Return the (X, Y) coordinate for the center point of the cell that contains the specified text.  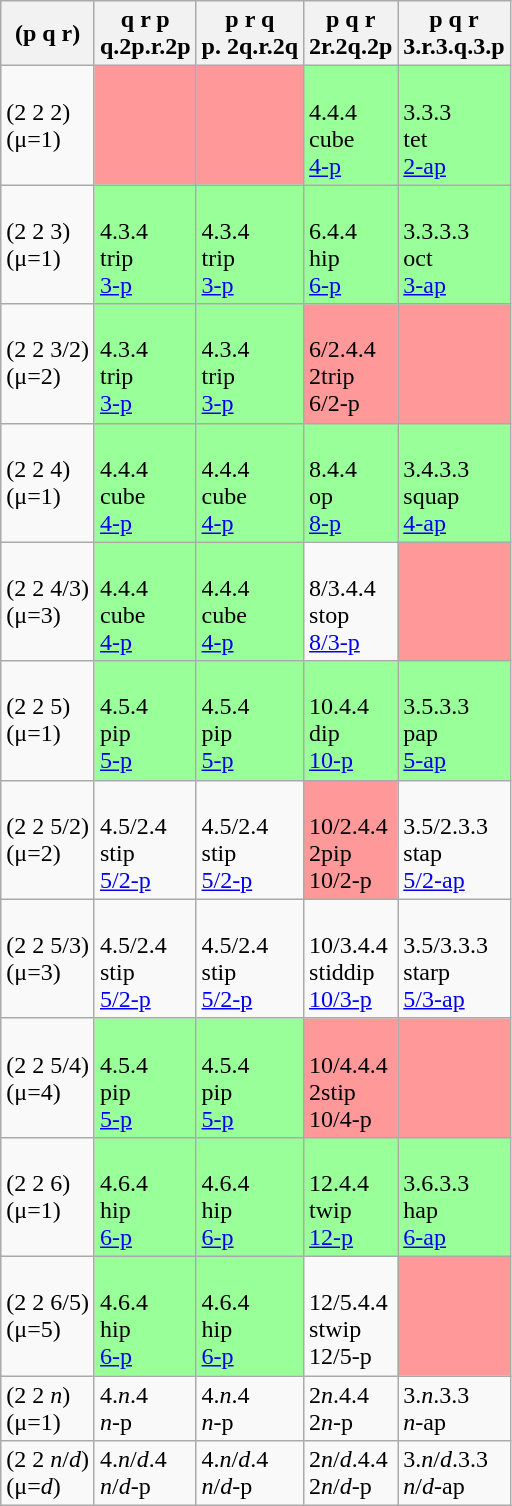
(2 2 5/3)(μ=3) (48, 958)
(2 2 n/d)(μ=d) (48, 1474)
(2 2 3/2)(μ=2) (48, 364)
3.6.3.3hap6-ap (454, 1196)
3.3.3tet2-ap (454, 126)
8/3.4.4stop8/3-p (351, 602)
3.3.3.3oct3-ap (454, 244)
(2 2 5/4)(μ=4) (48, 1078)
q r pq.2p.r.2p (145, 34)
12.4.4twip12-p (351, 1196)
p q r 2r.2q.2p (351, 34)
10/4.4.42stip10/4-p (351, 1078)
(2 2 5/2)(μ=2) (48, 840)
3.4.3.3squap4-ap (454, 482)
10/2.4.42pip10/2-p (351, 840)
(p q r) (48, 34)
3.5.3.3pap5-ap (454, 720)
p r qp. 2q.r.2q (250, 34)
2n/d.4.42n/d-p (351, 1474)
6/2.4.42trip6/2-p (351, 364)
(2 2 6)(μ=1) (48, 1196)
(2 2 5)(μ=1) (48, 720)
6.4.4hip6-p (351, 244)
(2 2 n)(μ=1) (48, 1408)
3.n.3.3n-ap (454, 1408)
(2 2 6/5)(μ=5) (48, 1316)
3.5/3.3.3starp5/3-ap (454, 958)
12/5.4.4stwip12/5-p (351, 1316)
2n.4.42n-p (351, 1408)
(2 2 3)(μ=1) (48, 244)
(2 2 2)(μ=1) (48, 126)
(2 2 4/3)(μ=3) (48, 602)
3.n/d.3.3n/d-ap (454, 1474)
10.4.4dip10-p (351, 720)
10/3.4.4stiddip10/3-p (351, 958)
3.5/2.3.3stap5/2-ap (454, 840)
(2 2 4)(μ=1) (48, 482)
8.4.4op8-p (351, 482)
p q r3.r.3.q.3.p (454, 34)
